From the cell containing the given text, extract its center point as [x, y] coordinate. 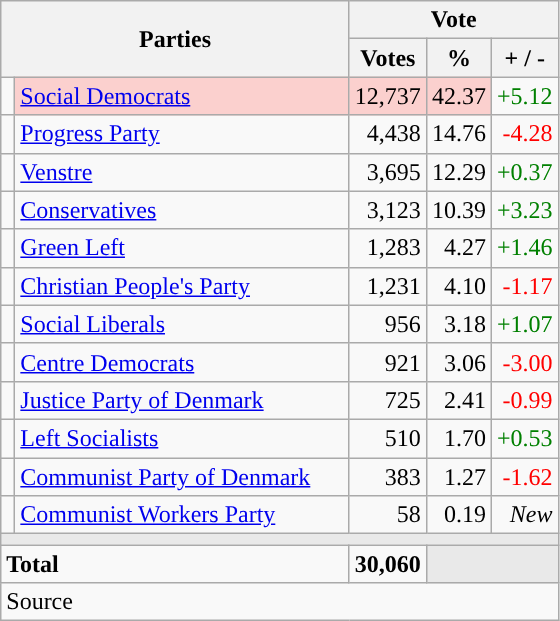
14.76 [458, 134]
+1.07 [524, 324]
42.37 [458, 96]
+1.46 [524, 248]
Progress Party [182, 134]
-1.17 [524, 286]
2.41 [458, 400]
Conservatives [182, 210]
Green Left [182, 248]
1.70 [458, 438]
New [524, 515]
Social Liberals [182, 324]
Total [176, 564]
4.27 [458, 248]
0.19 [458, 515]
4.10 [458, 286]
Source [280, 602]
30,060 [388, 564]
3,123 [388, 210]
+0.53 [524, 438]
Communist Party of Denmark [182, 477]
Left Socialists [182, 438]
510 [388, 438]
Christian People's Party [182, 286]
Justice Party of Denmark [182, 400]
-4.28 [524, 134]
-0.99 [524, 400]
% [458, 58]
12.29 [458, 172]
-1.62 [524, 477]
725 [388, 400]
1.27 [458, 477]
+5.12 [524, 96]
3.18 [458, 324]
+3.23 [524, 210]
1,231 [388, 286]
+ / - [524, 58]
921 [388, 362]
4,438 [388, 134]
-3.00 [524, 362]
Parties [176, 39]
12,737 [388, 96]
Communist Workers Party [182, 515]
3.06 [458, 362]
10.39 [458, 210]
Centre Democrats [182, 362]
Votes [388, 58]
3,695 [388, 172]
Vote [454, 20]
956 [388, 324]
58 [388, 515]
Venstre [182, 172]
Social Democrats [182, 96]
1,283 [388, 248]
383 [388, 477]
+0.37 [524, 172]
